Scan for the cell matching the given text and deliver its [x, y] coordinate at center. 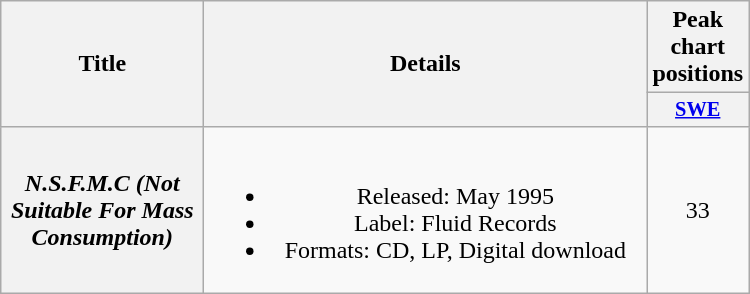
Released: May 1995Label: Fluid RecordsFormats: CD, LP, Digital download [426, 210]
N.S.F.M.C (Not Suitable For Mass Consumption) [102, 210]
Peak chart positions [698, 47]
Title [102, 64]
Details [426, 64]
SWE [698, 110]
33 [698, 210]
